Search for the cell housing the specified text and yield its (x, y) center coordinate. 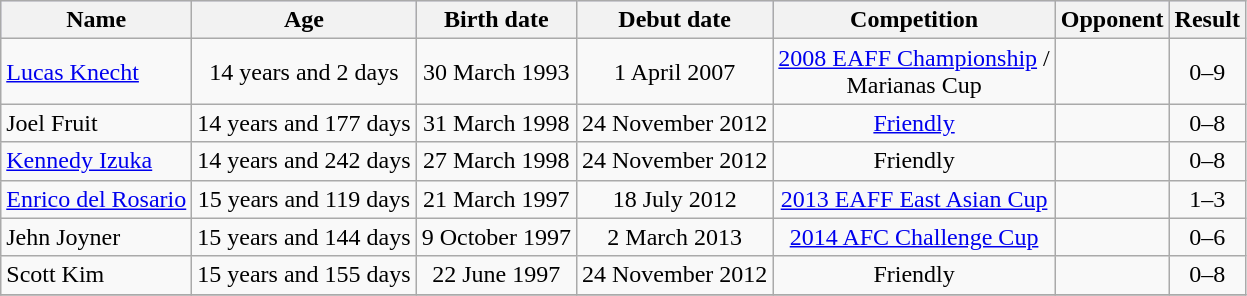
2008 EAFF Championship / Marianas Cup (914, 72)
Enrico del Rosario (96, 199)
9 October 1997 (496, 237)
Kennedy Izuka (96, 161)
21 March 1997 (496, 199)
14 years and 2 days (304, 72)
Competition (914, 20)
Birth date (496, 20)
15 years and 119 days (304, 199)
Scott Kim (96, 275)
Lucas Knecht (96, 72)
2013 EAFF East Asian Cup (914, 199)
27 March 1998 (496, 161)
14 years and 177 days (304, 123)
30 March 1993 (496, 72)
Opponent (1112, 20)
2 March 2013 (674, 237)
Joel Fruit (96, 123)
2014 AFC Challenge Cup (914, 237)
Age (304, 20)
Debut date (674, 20)
0–6 (1207, 237)
Jehn Joyner (96, 237)
22 June 1997 (496, 275)
31 March 1998 (496, 123)
15 years and 155 days (304, 275)
18 July 2012 (674, 199)
Result (1207, 20)
1 April 2007 (674, 72)
15 years and 144 days (304, 237)
0–9 (1207, 72)
14 years and 242 days (304, 161)
Name (96, 20)
1–3 (1207, 199)
